Detect which cell encompasses the target text, then output its (x, y) center coordinate. 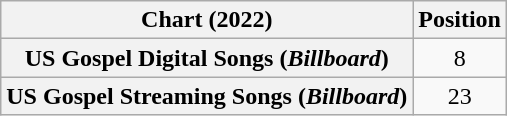
US Gospel Digital Songs (Billboard) (207, 58)
23 (460, 96)
US Gospel Streaming Songs (Billboard) (207, 96)
Chart (2022) (207, 20)
Position (460, 20)
8 (460, 58)
